From the cell containing the given text, extract its center point as (X, Y) coordinate. 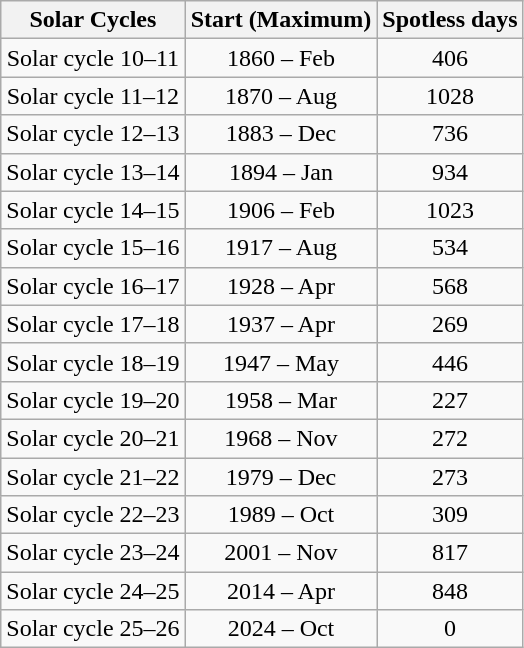
309 (450, 515)
848 (450, 591)
2001 – Nov (281, 553)
534 (450, 248)
Solar cycle 10–11 (93, 58)
Solar cycle 23–24 (93, 553)
1979 – Dec (281, 477)
Solar cycle 11–12 (93, 96)
817 (450, 553)
1023 (450, 210)
Solar cycle 14–15 (93, 210)
Solar Cycles (93, 20)
Solar cycle 22–23 (93, 515)
1928 – Apr (281, 286)
446 (450, 362)
Solar cycle 16–17 (93, 286)
1860 – Feb (281, 58)
1883 – Dec (281, 134)
Solar cycle 21–22 (93, 477)
Solar cycle 15–16 (93, 248)
2014 – Apr (281, 591)
Spotless days (450, 20)
1989 – Oct (281, 515)
1917 – Aug (281, 248)
227 (450, 400)
Solar cycle 24–25 (93, 591)
736 (450, 134)
406 (450, 58)
0 (450, 629)
2024 – Oct (281, 629)
273 (450, 477)
269 (450, 324)
934 (450, 172)
Solar cycle 18–19 (93, 362)
Solar cycle 20–21 (93, 438)
1870 – Aug (281, 96)
Solar cycle 19–20 (93, 400)
Solar cycle 17–18 (93, 324)
1968 – Nov (281, 438)
1028 (450, 96)
Solar cycle 12–13 (93, 134)
Solar cycle 13–14 (93, 172)
1937 – Apr (281, 324)
272 (450, 438)
1947 – May (281, 362)
568 (450, 286)
Start (Maximum) (281, 20)
Solar cycle 25–26 (93, 629)
1906 – Feb (281, 210)
1894 – Jan (281, 172)
1958 – Mar (281, 400)
